For the text-containing cell, return its midpoint in [x, y] coordinate format. 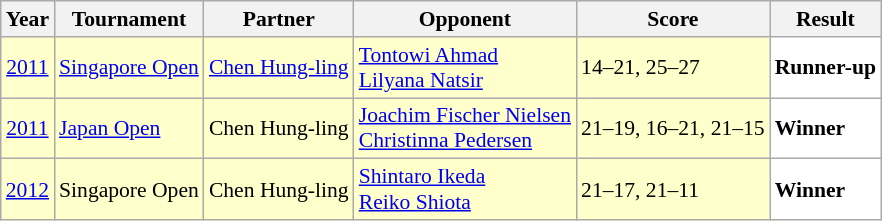
14–21, 25–27 [673, 68]
Year [28, 19]
21–19, 16–21, 21–15 [673, 128]
2012 [28, 190]
Tournament [129, 19]
Score [673, 19]
21–17, 21–11 [673, 190]
Opponent [465, 19]
Partner [279, 19]
Runner-up [826, 68]
Shintaro Ikeda Reiko Shiota [465, 190]
Joachim Fischer Nielsen Christinna Pedersen [465, 128]
Result [826, 19]
Japan Open [129, 128]
Tontowi Ahmad Lilyana Natsir [465, 68]
